Provide the (x, y) coordinate of the cell's center where the given text is located.  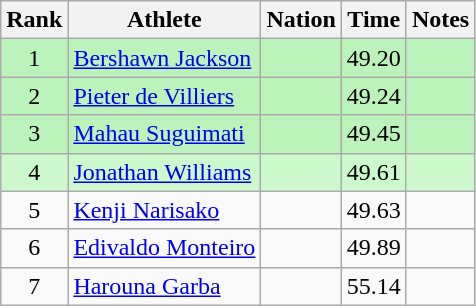
1 (34, 58)
Athlete (164, 20)
Kenji Narisako (164, 210)
4 (34, 172)
Harouna Garba (164, 286)
55.14 (374, 286)
49.63 (374, 210)
6 (34, 248)
Jonathan Williams (164, 172)
Edivaldo Monteiro (164, 248)
Notes (440, 20)
49.45 (374, 134)
Mahau Suguimati (164, 134)
Time (374, 20)
49.20 (374, 58)
2 (34, 96)
Rank (34, 20)
Nation (301, 20)
49.24 (374, 96)
Pieter de Villiers (164, 96)
Bershawn Jackson (164, 58)
49.61 (374, 172)
3 (34, 134)
49.89 (374, 248)
5 (34, 210)
7 (34, 286)
